Search for the cell housing the specified text and yield its (X, Y) center coordinate. 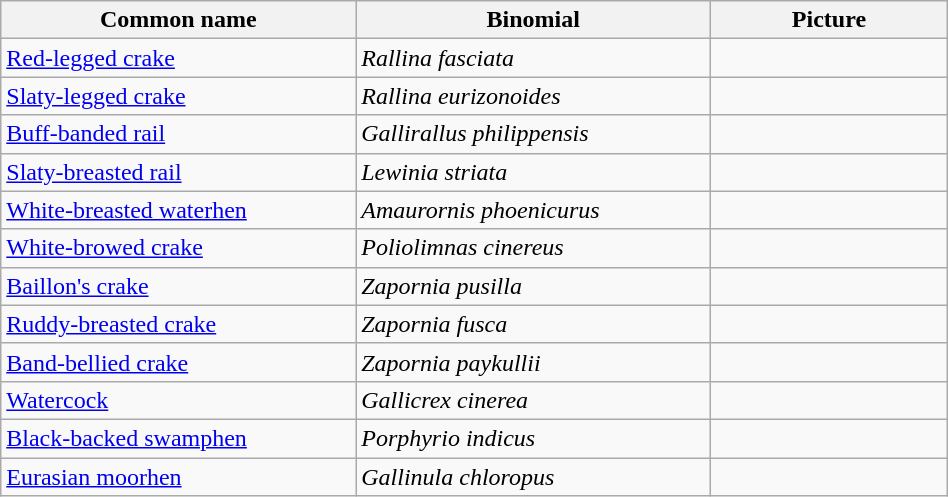
Binomial (534, 20)
Poliolimnas cinereus (534, 248)
Amaurornis phoenicurus (534, 210)
Buff-banded rail (178, 134)
Zapornia pusilla (534, 286)
Band-bellied crake (178, 362)
Rallina eurizonoides (534, 96)
Watercock (178, 400)
Rallina fasciata (534, 58)
Picture (830, 20)
Lewinia striata (534, 172)
Gallirallus philippensis (534, 134)
Eurasian moorhen (178, 477)
White-browed crake (178, 248)
Red-legged crake (178, 58)
Black-backed swamphen (178, 438)
Ruddy-breasted crake (178, 324)
Baillon's crake (178, 286)
Porphyrio indicus (534, 438)
Zapornia fusca (534, 324)
White-breasted waterhen (178, 210)
Gallinula chloropus (534, 477)
Gallicrex cinerea (534, 400)
Slaty-breasted rail (178, 172)
Common name (178, 20)
Zapornia paykullii (534, 362)
Slaty-legged crake (178, 96)
